Pinpoint the cell where the given text exists, returning its (x, y) midpoint coordinate. 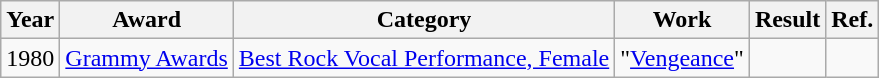
Result (787, 20)
1980 (30, 58)
Best Rock Vocal Performance, Female (424, 58)
Grammy Awards (147, 58)
Category (424, 20)
Year (30, 20)
Work (682, 20)
Ref. (852, 20)
Award (147, 20)
"Vengeance" (682, 58)
